Detect which cell encompasses the target text, then output its [X, Y] center coordinate. 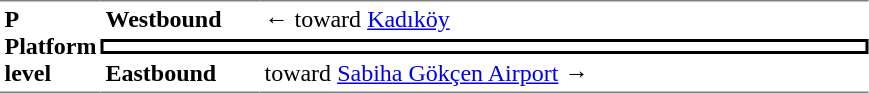
← toward Kadıköy [564, 20]
PPlatform level [50, 46]
Eastbound [180, 74]
Westbound [180, 20]
toward Sabiha Gökçen Airport → [564, 74]
